Pinpoint the cell where the given text exists, returning its (X, Y) midpoint coordinate. 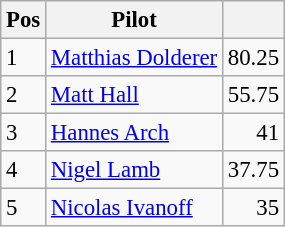
37.75 (253, 170)
1 (24, 58)
Pos (24, 20)
Pilot (134, 20)
55.75 (253, 95)
3 (24, 133)
5 (24, 208)
35 (253, 208)
2 (24, 95)
Nicolas Ivanoff (134, 208)
80.25 (253, 58)
Nigel Lamb (134, 170)
Matt Hall (134, 95)
4 (24, 170)
Matthias Dolderer (134, 58)
41 (253, 133)
Hannes Arch (134, 133)
